Locate the cell with the specified text and output its (x, y) center coordinate. 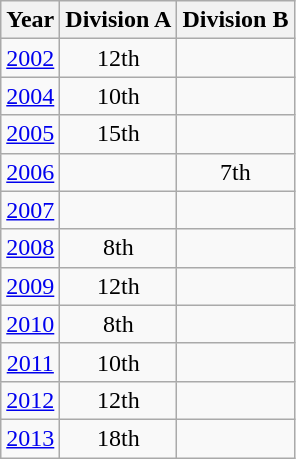
Division B (236, 20)
2008 (30, 248)
Year (30, 20)
2006 (30, 172)
2007 (30, 210)
15th (118, 134)
7th (236, 172)
2009 (30, 286)
18th (118, 438)
2004 (30, 96)
2011 (30, 362)
Division A (118, 20)
2002 (30, 58)
2005 (30, 134)
2012 (30, 400)
2010 (30, 324)
2013 (30, 438)
